Search for the cell housing the specified text and yield its [X, Y] center coordinate. 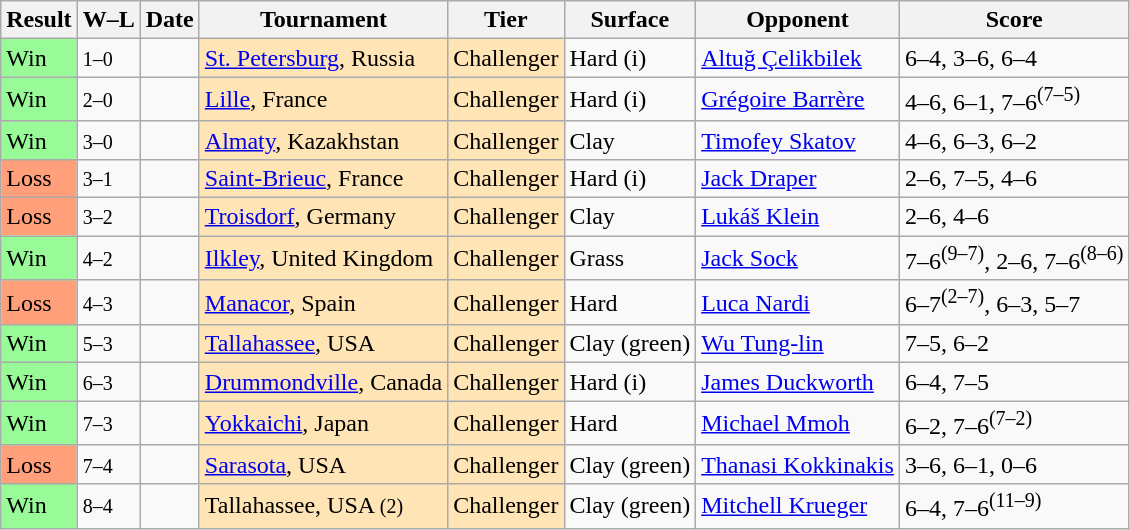
St. Petersburg, Russia [323, 58]
8–4 [108, 506]
Ilkley, United Kingdom [323, 258]
6–3 [108, 382]
Score [1014, 20]
4–2 [108, 258]
4–3 [108, 302]
W–L [108, 20]
James Duckworth [798, 382]
Jack Draper [798, 178]
Troisdorf, Germany [323, 217]
Saint-Brieuc, France [323, 178]
Grass [630, 258]
5–3 [108, 344]
Manacor, Spain [323, 302]
3–6, 6–1, 0–6 [1014, 464]
Tallahassee, USA (2) [323, 506]
7–5, 6–2 [1014, 344]
Luca Nardi [798, 302]
Jack Sock [798, 258]
2–6, 4–6 [1014, 217]
Almaty, Kazakhstan [323, 140]
Lille, France [323, 100]
7–6(9–7), 2–6, 7–6(8–6) [1014, 258]
3–1 [108, 178]
Wu Tung-lin [798, 344]
Drummondville, Canada [323, 382]
Altuğ Çelikbilek [798, 58]
Surface [630, 20]
7–3 [108, 424]
2–6, 7–5, 4–6 [1014, 178]
Mitchell Krueger [798, 506]
Lukáš Klein [798, 217]
Tournament [323, 20]
Opponent [798, 20]
Tier [506, 20]
6–4, 7–6(11–9) [1014, 506]
Result [39, 20]
Date [170, 20]
6–7(2–7), 6–3, 5–7 [1014, 302]
4–6, 6–1, 7–6(7–5) [1014, 100]
Grégoire Barrère [798, 100]
1–0 [108, 58]
6–4, 3–6, 6–4 [1014, 58]
6–2, 7–6(7–2) [1014, 424]
Michael Mmoh [798, 424]
3–2 [108, 217]
Thanasi Kokkinakis [798, 464]
Tallahassee, USA [323, 344]
6–4, 7–5 [1014, 382]
Sarasota, USA [323, 464]
Timofey Skatov [798, 140]
2–0 [108, 100]
Yokkaichi, Japan [323, 424]
7–4 [108, 464]
3–0 [108, 140]
4–6, 6–3, 6–2 [1014, 140]
